Output the (x, y) coordinate of the center of the cell containing the given text.  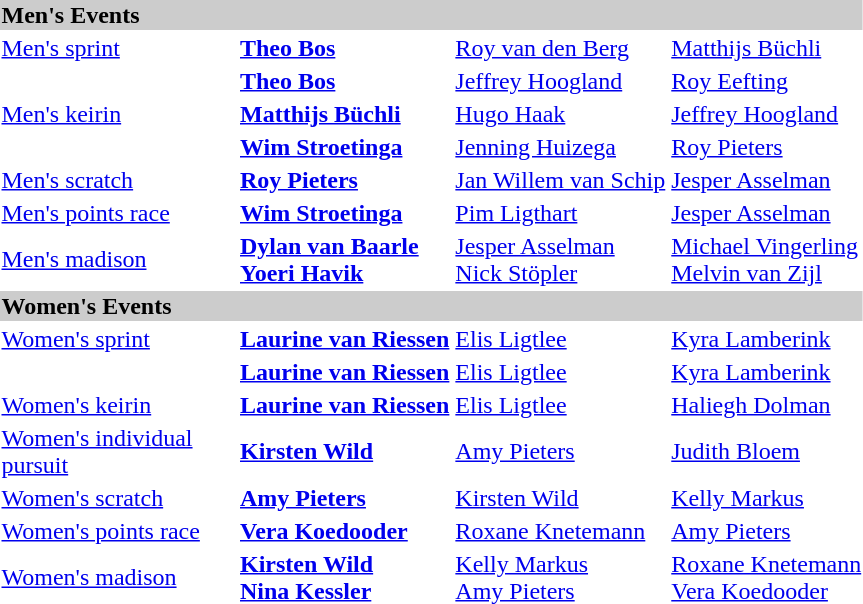
Men's points race (118, 213)
Vera Koedooder (344, 531)
Dylan van BaarleYoeri Havik (344, 260)
Women's keirin (118, 405)
Pim Ligthart (560, 213)
Men's scratch (118, 180)
Michael VingerlingMelvin van Zijl (766, 260)
Women's Events (432, 306)
Hugo Haak (560, 114)
Men's sprint (118, 48)
Roy Eefting (766, 81)
Women's individual pursuit (118, 452)
Jan Willem van Schip (560, 180)
Kelly Markus (766, 498)
Jenning Huizega (560, 147)
Women's sprint (118, 339)
Women's scratch (118, 498)
Haliegh Dolman (766, 405)
Roy van den Berg (560, 48)
Jesper AsselmanNick Stöpler (560, 260)
Men's Events (432, 15)
Men's keirin (118, 114)
Judith Bloem (766, 452)
Men's madison (118, 260)
Roxane Knetemann (560, 531)
Women's points race (118, 531)
